Scan for the cell matching the given text and deliver its [x, y] coordinate at center. 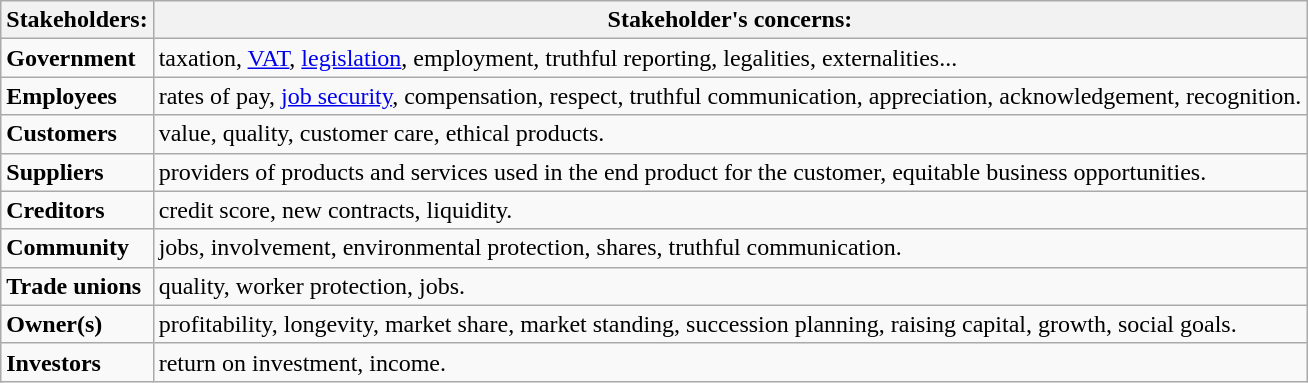
taxation, VAT, legislation, employment, truthful reporting, legalities, externalities... [730, 58]
Trade unions [77, 286]
Investors [77, 362]
rates of pay, job security, compensation, respect, truthful communication, appreciation, acknowledgement, recognition. [730, 96]
Owner(s) [77, 324]
Creditors [77, 210]
return on investment, income. [730, 362]
profitability, longevity, market share, market standing, succession planning, raising capital, growth, social goals. [730, 324]
Stakeholder's concerns: [730, 20]
Government [77, 58]
Customers [77, 134]
Community [77, 248]
Stakeholders: [77, 20]
jobs, involvement, environmental protection, shares, truthful communication. [730, 248]
quality, worker protection, jobs. [730, 286]
Suppliers [77, 172]
value, quality, customer care, ethical products. [730, 134]
credit score, new contracts, liquidity. [730, 210]
providers of products and services used in the end product for the customer, equitable business opportunities. [730, 172]
Employees [77, 96]
